Extract the [X, Y] coordinate from the center of the cell holding the provided text.  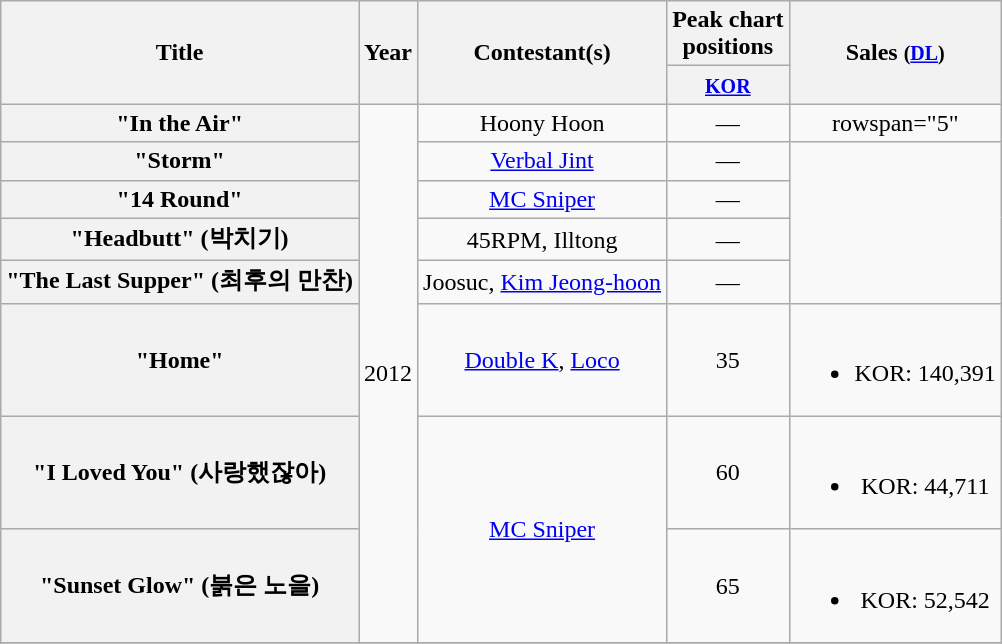
"Sunset Glow" (붉은 노을) [180, 586]
Hoony Hoon [542, 123]
"14 Round" [180, 199]
45RPM, Illtong [542, 240]
Peak chart positions [728, 34]
KOR: 140,391 [895, 360]
Year [388, 52]
"Home" [180, 360]
35 [728, 360]
rowspan="5" [895, 123]
Verbal Jint [542, 161]
KOR [728, 85]
Title [180, 52]
Double K, Loco [542, 360]
"The Last Supper" (최후의 만찬) [180, 282]
"Headbutt" (박치기) [180, 240]
KOR: 52,542 [895, 586]
Sales (DL) [895, 52]
Contestant(s) [542, 52]
KOR: 44,711 [895, 472]
Joosuc, Kim Jeong-hoon [542, 282]
65 [728, 586]
"I Loved You" (사랑했잖아) [180, 472]
60 [728, 472]
"In the Air" [180, 123]
"Storm" [180, 161]
2012 [388, 373]
